Output the (X, Y) coordinate of the center of the cell containing the given text.  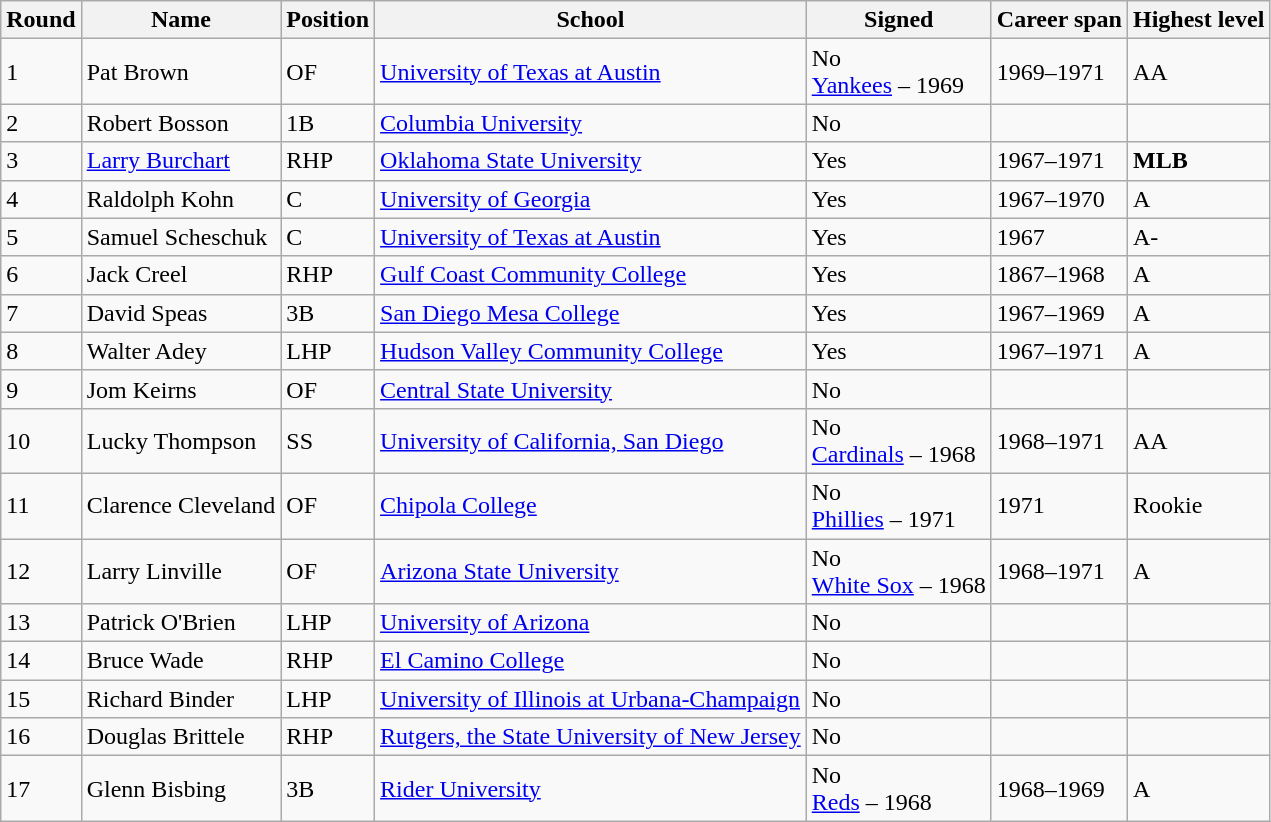
Patrick O'Brien (181, 623)
13 (41, 623)
12 (41, 570)
Signed (898, 20)
9 (41, 389)
Rookie (1198, 506)
1B (328, 123)
4 (41, 199)
El Camino College (591, 661)
Central State University (591, 389)
14 (41, 661)
1 (41, 72)
1968–1969 (1059, 788)
San Diego Mesa College (591, 313)
Oklahoma State University (591, 161)
Pat Brown (181, 72)
1969–1971 (1059, 72)
Arizona State University (591, 570)
1967 (1059, 237)
NoReds – 1968 (898, 788)
MLB (1198, 161)
University of Arizona (591, 623)
Douglas Brittele (181, 737)
Round (41, 20)
17 (41, 788)
Jom Keirns (181, 389)
David Speas (181, 313)
16 (41, 737)
School (591, 20)
NoYankees – 1969 (898, 72)
NoWhite Sox – 1968 (898, 570)
Position (328, 20)
1867–1968 (1059, 275)
University of Illinois at Urbana-Champaign (591, 699)
Columbia University (591, 123)
Walter Adey (181, 351)
Larry Linville (181, 570)
Rutgers, the State University of New Jersey (591, 737)
Highest level (1198, 20)
11 (41, 506)
Samuel Scheschuk (181, 237)
A- (1198, 237)
SS (328, 440)
Rider University (591, 788)
Bruce Wade (181, 661)
Gulf Coast Community College (591, 275)
7 (41, 313)
Jack Creel (181, 275)
Name (181, 20)
1971 (1059, 506)
2 (41, 123)
15 (41, 699)
8 (41, 351)
University of California, San Diego (591, 440)
5 (41, 237)
1967–1969 (1059, 313)
3 (41, 161)
NoCardinals – 1968 (898, 440)
NoPhillies – 1971 (898, 506)
Glenn Bisbing (181, 788)
Career span (1059, 20)
Larry Burchart (181, 161)
6 (41, 275)
Raldolph Kohn (181, 199)
University of Georgia (591, 199)
Richard Binder (181, 699)
1967–1970 (1059, 199)
Chipola College (591, 506)
Hudson Valley Community College (591, 351)
Robert Bosson (181, 123)
Lucky Thompson (181, 440)
Clarence Cleveland (181, 506)
10 (41, 440)
